Locate the cell with the specified text and output its [x, y] center coordinate. 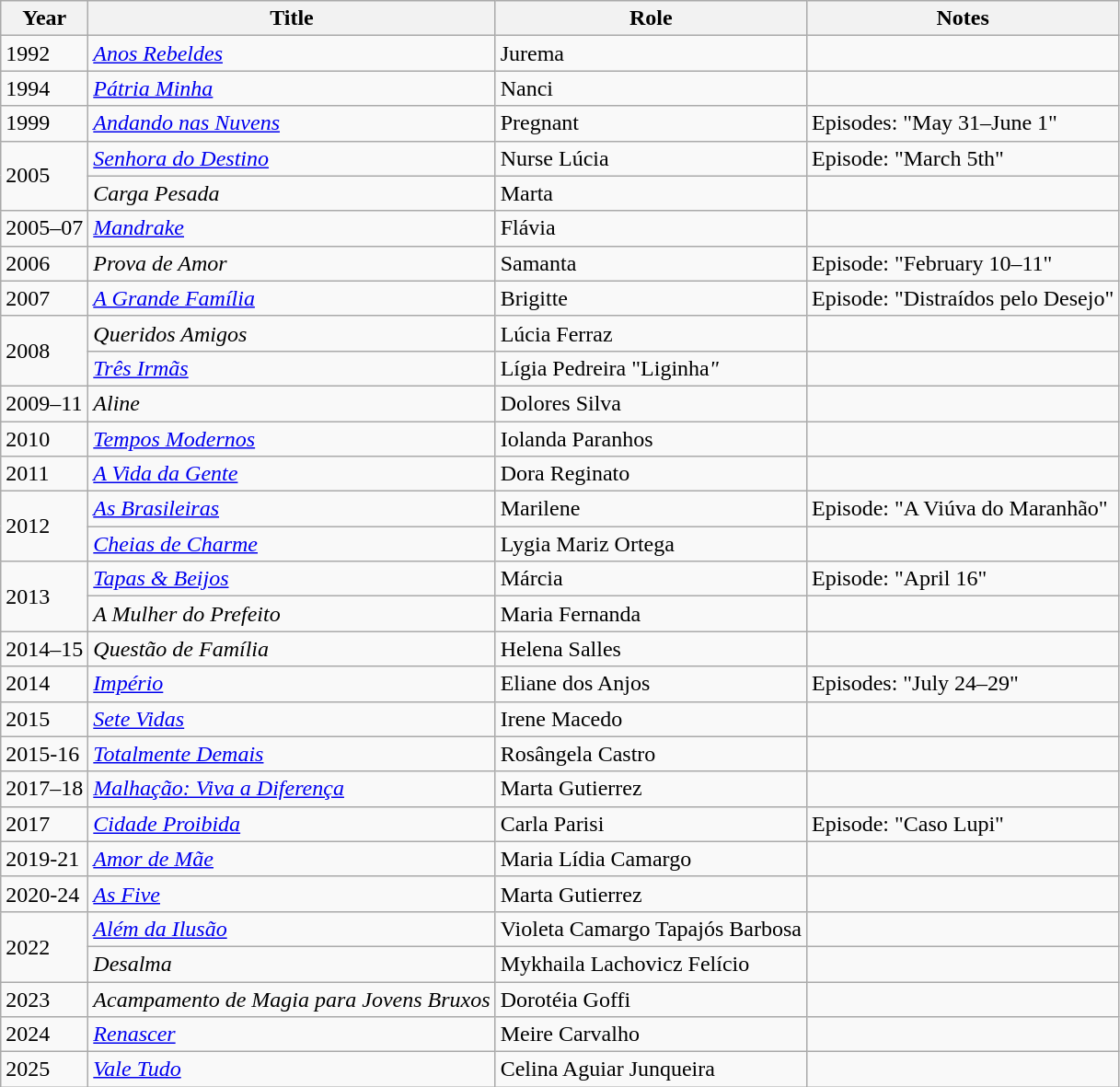
As Brasileiras [292, 509]
Episode: "April 16" [963, 579]
Anos Rebeldes [292, 53]
Cheias de Charme [292, 544]
Carla Parisi [651, 824]
Acampamento de Magia para Jovens Bruxos [292, 999]
Episode: "Caso Lupi" [963, 824]
Senhora do Destino [292, 158]
As Five [292, 894]
1999 [44, 123]
2015-16 [44, 754]
2013 [44, 596]
Dorotéia Goffi [651, 999]
2006 [44, 263]
Desalma [292, 964]
Brigitte [651, 298]
Renascer [292, 1035]
2008 [44, 351]
A Mulher do Prefeito [292, 614]
Year [44, 18]
2019-21 [44, 859]
2009–11 [44, 403]
2014 [44, 684]
Jurema [651, 53]
Mykhaila Lachovicz Felício [651, 964]
Episodes: "July 24–29" [963, 684]
Maria Lídia Camargo [651, 859]
Rosângela Castro [651, 754]
2025 [44, 1070]
Tempos Modernos [292, 439]
Episode: "March 5th" [963, 158]
Márcia [651, 579]
Maria Fernanda [651, 614]
1992 [44, 53]
Cidade Proibida [292, 824]
Marta [651, 193]
2007 [44, 298]
2011 [44, 474]
Vale Tudo [292, 1070]
Além da Ilusão [292, 929]
2005–07 [44, 228]
Pregnant [651, 123]
Episode: "A Viúva do Maranhão" [963, 509]
Sete Vidas [292, 719]
Role [651, 18]
Dolores Silva [651, 403]
Notes [963, 18]
2017 [44, 824]
Celina Aguiar Junqueira [651, 1070]
2020-24 [44, 894]
Mandrake [292, 228]
Marilene [651, 509]
Meire Carvalho [651, 1035]
Nurse Lúcia [651, 158]
2024 [44, 1035]
Império [292, 684]
A Vida da Gente [292, 474]
2012 [44, 526]
Malhação: Viva a Diferença [292, 789]
Queridos Amigos [292, 333]
1994 [44, 88]
A Grande Família [292, 298]
Episode: "Distraídos pelo Desejo" [963, 298]
Irene Macedo [651, 719]
Episodes: "May 31–June 1" [963, 123]
2014–15 [44, 649]
Dora Reginato [651, 474]
Eliane dos Anjos [651, 684]
2022 [44, 946]
2015 [44, 719]
Pátria Minha [292, 88]
2017–18 [44, 789]
Samanta [651, 263]
Lúcia Ferraz [651, 333]
Title [292, 18]
Lígia Pedreira "Liginha" [651, 368]
Violeta Camargo Tapajós Barbosa [651, 929]
Tapas & Beijos [292, 579]
Flávia [651, 228]
Três Irmãs [292, 368]
Carga Pesada [292, 193]
Questão de Família [292, 649]
Lygia Mariz Ortega [651, 544]
2023 [44, 999]
Nanci [651, 88]
Totalmente Demais [292, 754]
Iolanda Paranhos [651, 439]
Amor de Mãe [292, 859]
2010 [44, 439]
Andando nas Nuvens [292, 123]
Episode: "February 10–11" [963, 263]
Helena Salles [651, 649]
2005 [44, 176]
Prova de Amor [292, 263]
Aline [292, 403]
